Capture the cell that displays the provided text and extract its (X, Y) central coordinate. 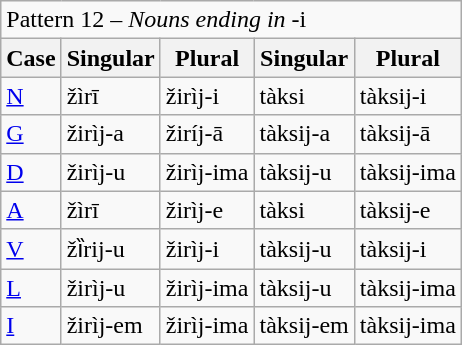
L (31, 288)
Pattern 12 – Nouns ending in -i (232, 20)
G (31, 134)
I (31, 326)
tàksij-em (304, 326)
tàksij-ā (408, 134)
žirìj-e (207, 210)
žiríj-ā (207, 134)
žȉrij-u (110, 249)
žirìj-a (110, 134)
žirìj-em (110, 326)
N (31, 96)
tàksij-e (408, 210)
Case (31, 58)
D (31, 172)
V (31, 249)
A (31, 210)
tàksij-a (304, 134)
